Determine the (X, Y) coordinate at the center of the cell enclosing the given text.  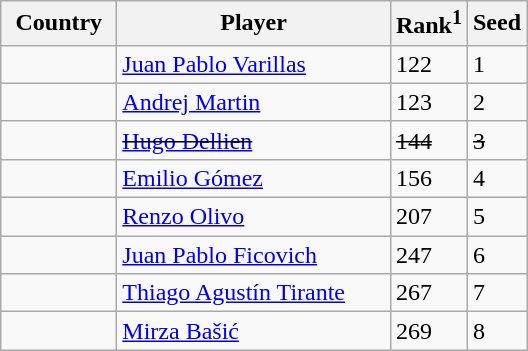
Mirza Bašić (254, 331)
7 (496, 293)
Renzo Olivo (254, 217)
5 (496, 217)
123 (428, 102)
207 (428, 217)
Emilio Gómez (254, 178)
156 (428, 178)
1 (496, 64)
6 (496, 255)
Player (254, 24)
Thiago Agustín Tirante (254, 293)
267 (428, 293)
122 (428, 64)
2 (496, 102)
269 (428, 331)
8 (496, 331)
Seed (496, 24)
Hugo Dellien (254, 140)
3 (496, 140)
Juan Pablo Ficovich (254, 255)
Juan Pablo Varillas (254, 64)
4 (496, 178)
Andrej Martin (254, 102)
Country (59, 24)
144 (428, 140)
Rank1 (428, 24)
247 (428, 255)
